Determine the [x, y] coordinate at the center of the cell enclosing the given text.  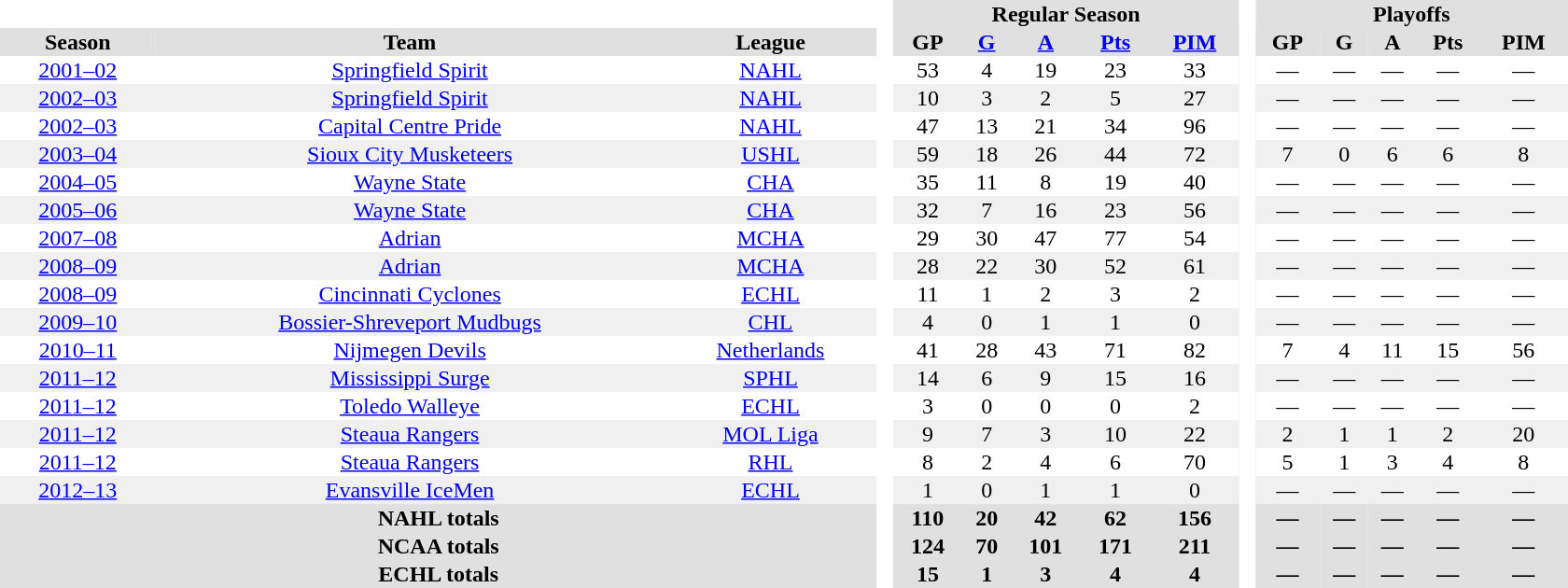
Mississippi Surge [411, 378]
44 [1116, 154]
26 [1045, 154]
32 [928, 210]
43 [1045, 350]
156 [1195, 518]
29 [928, 238]
34 [1116, 126]
USHL [771, 154]
35 [928, 182]
42 [1045, 518]
13 [987, 126]
27 [1195, 98]
18 [987, 154]
Cincinnati Cyclones [411, 294]
Season [78, 42]
League [771, 42]
54 [1195, 238]
59 [928, 154]
101 [1045, 546]
2001–02 [78, 70]
Regular Season [1066, 14]
61 [1195, 266]
Playoffs [1411, 14]
SPHL [771, 378]
53 [928, 70]
33 [1195, 70]
Toledo Walleye [411, 406]
14 [928, 378]
RHL [771, 462]
CHL [771, 322]
52 [1116, 266]
Bossier-Shreveport Mudbugs [411, 322]
62 [1116, 518]
96 [1195, 126]
NCAA totals [439, 546]
171 [1116, 546]
41 [928, 350]
2003–04 [78, 154]
77 [1116, 238]
Nijmegen Devils [411, 350]
ECHL totals [439, 574]
2004–05 [78, 182]
40 [1195, 182]
2007–08 [78, 238]
2005–06 [78, 210]
21 [1045, 126]
2010–11 [78, 350]
Team [411, 42]
2012–13 [78, 490]
Netherlands [771, 350]
Capital Centre Pride [411, 126]
71 [1116, 350]
110 [928, 518]
211 [1195, 546]
Evansville IceMen [411, 490]
MOL Liga [771, 434]
124 [928, 546]
82 [1195, 350]
2009–10 [78, 322]
NAHL totals [439, 518]
Sioux City Musketeers [411, 154]
72 [1195, 154]
